Scan for the cell matching the given text and deliver its (X, Y) coordinate at center. 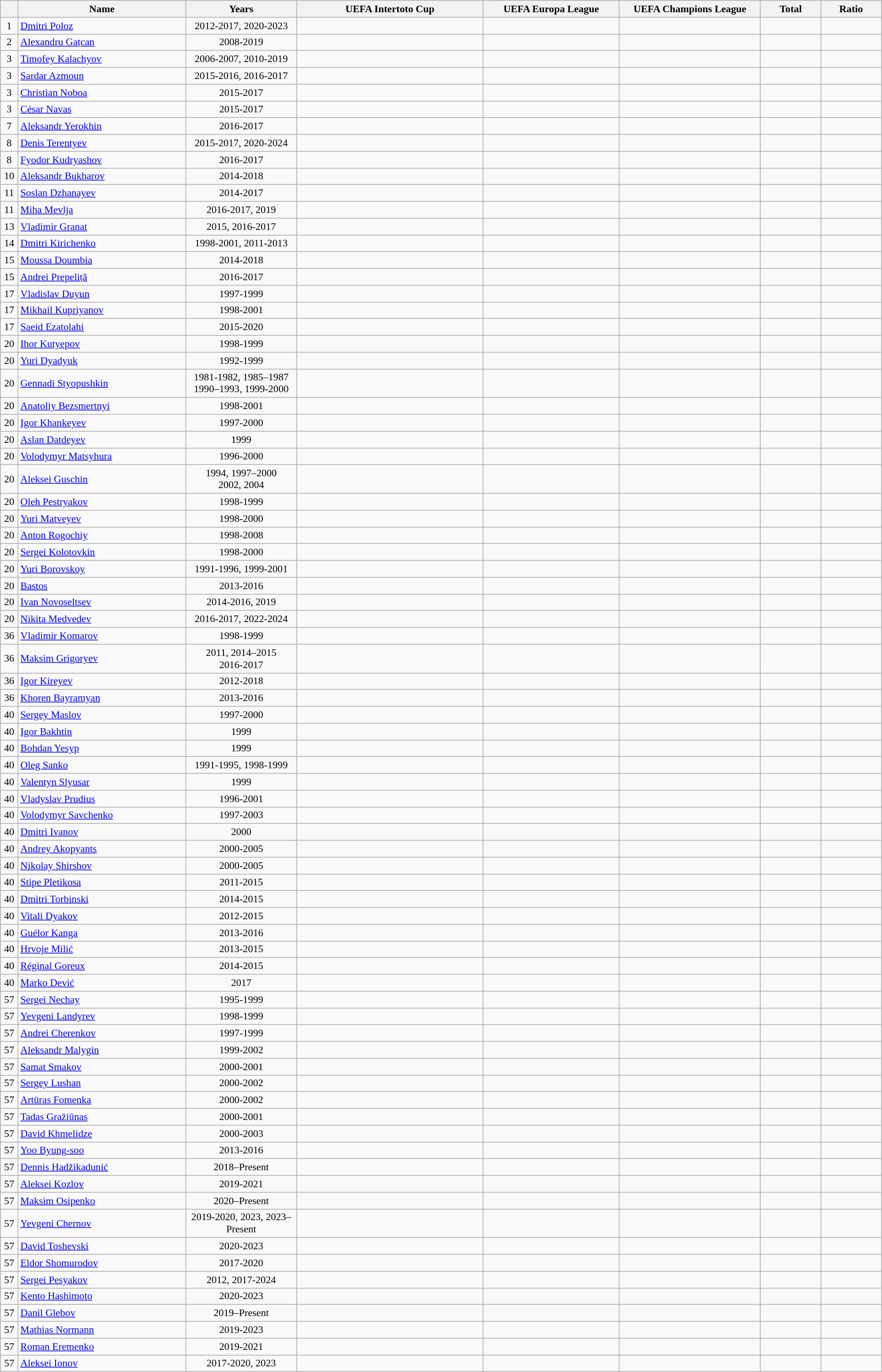
1996-2001 (241, 799)
2015-2020 (241, 327)
2019–Present (241, 1313)
Oleg Sanko (102, 765)
Vladimir Komarov (102, 636)
Aleksei Ionov (102, 1364)
13 (9, 227)
Kento Hashimoto (102, 1296)
Khoren Bayramyan (102, 698)
UEFA Intertoto Cup (390, 9)
2011, 2014–2015 2016-2017 (241, 658)
Yevgeni Chernov (102, 1223)
1992-1999 (241, 361)
1994, 1997–2000 2002, 2004 (241, 480)
Ihor Kutyepov (102, 344)
Vladislav Duyun (102, 294)
2000-2003 (241, 1134)
2 (9, 42)
Yuri Borovskoy (102, 569)
David Toshevski (102, 1246)
1991-1995, 1998-1999 (241, 765)
Yoo Byung-soo (102, 1151)
Total (791, 9)
Artūras Fomenka (102, 1100)
David Khmelidze (102, 1134)
Nikolay Shirshov (102, 866)
2017-2020, 2023 (241, 1364)
Saeid Ezatolahi (102, 327)
1998-2001, 2011-2013 (241, 244)
Mikhail Kupriyanov (102, 310)
Dmitri Poloz (102, 26)
1995-1999 (241, 1000)
2011-2015 (241, 883)
Guélor Kanga (102, 933)
Gennadi Styopushkin (102, 384)
UEFA Champions League (690, 9)
2016-2017, 2022-2024 (241, 619)
1981-1982, 1985–1987 1990–1993, 1999-2000 (241, 384)
Mathias Normann (102, 1330)
Maksim Osipenko (102, 1201)
7 (9, 126)
Volodymyr Savchenko (102, 815)
Sergey Lushan (102, 1083)
2017 (241, 983)
Aleksandr Yerokhin (102, 126)
Igor Kireyev (102, 681)
2012-2018 (241, 681)
2020–Present (241, 1201)
Ivan Novoseltsev (102, 602)
Oleh Pestryakov (102, 502)
Miha Mevlja (102, 210)
Dmitri Ivanov (102, 832)
2016-2017, 2019 (241, 210)
Roman Eremenko (102, 1347)
2006-2007, 2010-2019 (241, 59)
2012, 2017-2024 (241, 1280)
Bohdan Yesyp (102, 749)
14 (9, 244)
Igor Khankeyev (102, 423)
2019-2023 (241, 1330)
Anatoliy Bezsmertnyi (102, 406)
2012-2017, 2020-2023 (241, 26)
Yevgeni Landyrev (102, 1017)
Maksim Grigoryev (102, 658)
Dennis Hadžikadunić (102, 1167)
2015, 2016-2017 (241, 227)
2015-2016, 2016-2017 (241, 76)
Andrei Cherenkov (102, 1033)
Aslan Datdeyev (102, 440)
Vitali Dyakov (102, 916)
10 (9, 176)
Denis Terentyev (102, 143)
2017-2020 (241, 1263)
Anton Rogochiy (102, 536)
Timofey Kalachyov (102, 59)
Samat Smakov (102, 1067)
2018–Present (241, 1167)
Andrey Akopyants (102, 849)
Dmitri Torbinski (102, 899)
Years (241, 9)
Sergei Nechay (102, 1000)
Sardar Azmoun (102, 76)
Volodymyr Matsyhura (102, 457)
Bastos (102, 586)
Aleksandr Malygin (102, 1050)
2008-2019 (241, 42)
Sergey Maslov (102, 715)
Tadas Gražiūnas (102, 1117)
Fyodor Kudryashov (102, 160)
Ratio (851, 9)
Hrvoje Milić (102, 949)
Aleksei Kozlov (102, 1184)
2015-2017, 2020-2024 (241, 143)
Soslan Dzhanayev (102, 193)
Valentyn Slyusar (102, 782)
2019-2020, 2023, 2023–Present (241, 1223)
Alexandru Gațcan (102, 42)
Andrei Prepeliță (102, 277)
Aleksandr Bukharov (102, 176)
1991-1996, 1999-2001 (241, 569)
2012-2015 (241, 916)
1998-2008 (241, 536)
Danil Glebov (102, 1313)
2013-2015 (241, 949)
Vladyslav Prudius (102, 799)
Stipe Pletikosa (102, 883)
Eldor Shomurodov (102, 1263)
Igor Bakhtin (102, 732)
1 (9, 26)
Yuri Matveyev (102, 519)
Nikita Medvedev (102, 619)
Name (102, 9)
Sergei Kolotovkin (102, 552)
1997-2003 (241, 815)
UEFA Europa League (551, 9)
1996-2000 (241, 457)
Yuri Dyadyuk (102, 361)
César Navas (102, 110)
2000 (241, 832)
1999-2002 (241, 1050)
Christian Noboa (102, 93)
Moussa Doumbia (102, 260)
Vladimir Granat (102, 227)
Marko Dević (102, 983)
Dmitri Kirichenko (102, 244)
Aleksei Guschin (102, 480)
Réginal Goreux (102, 966)
2014-2017 (241, 193)
2014-2016, 2019 (241, 602)
Sergei Pesyakov (102, 1280)
